Identify which cell holds the provided text, then report its [x, y] central coordinate. 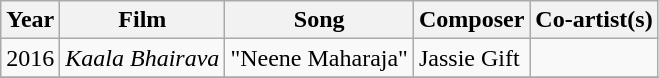
Year [30, 20]
Jassie Gift [471, 58]
Film [142, 20]
Song [320, 20]
Composer [471, 20]
2016 [30, 58]
"Neene Maharaja" [320, 58]
Kaala Bhairava [142, 58]
Co-artist(s) [594, 20]
